Detect which cell encompasses the target text, then output its [x, y] center coordinate. 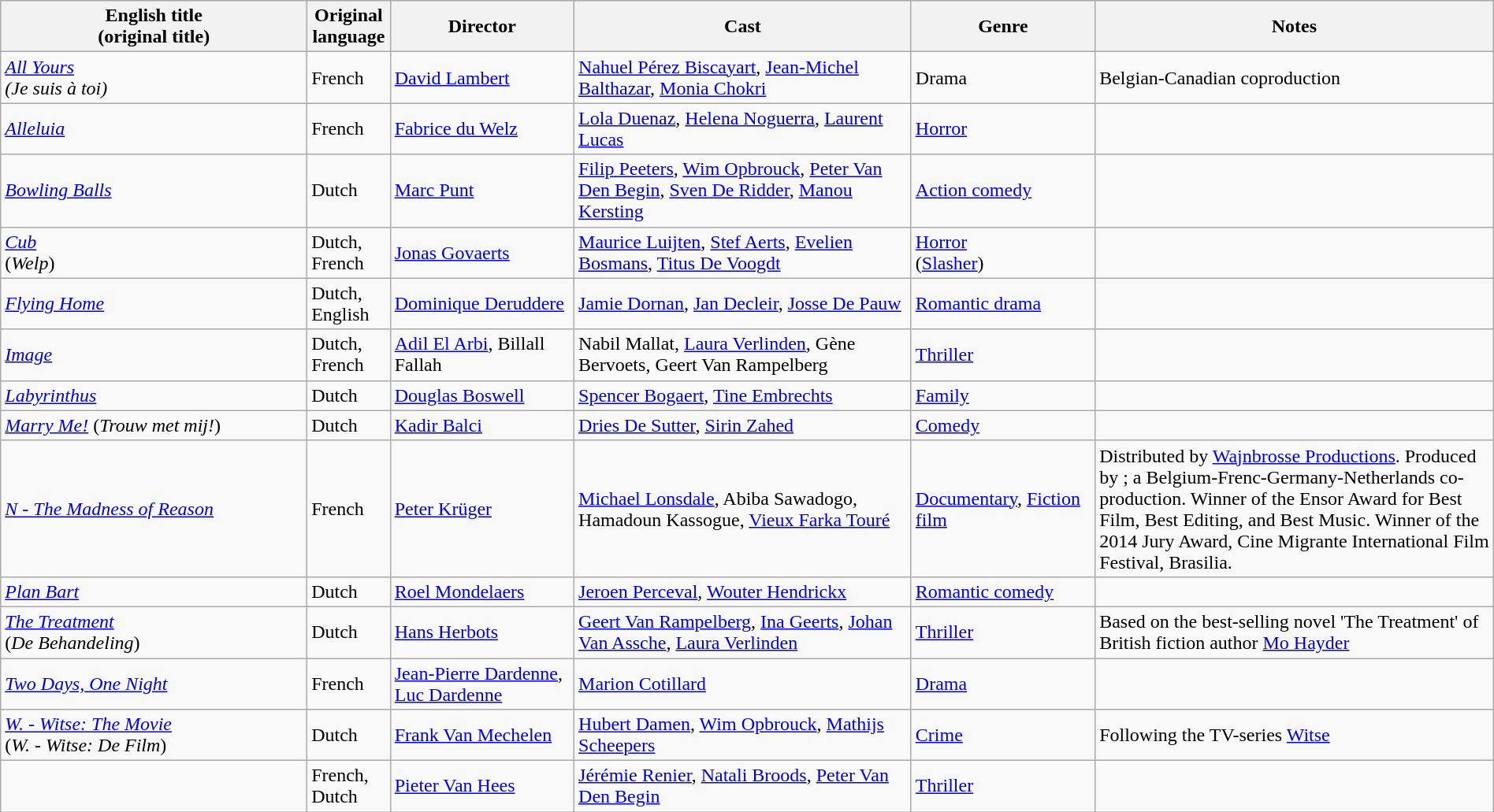
All Yours (Je suis à toi) [154, 77]
Romantic drama [1002, 304]
Jean-Pierre Dardenne, Luc Dardenne [482, 684]
Dutch, English [349, 304]
Lola Duenaz, Helena Noguerra, Laurent Lucas [743, 129]
Peter Krüger [482, 509]
Genre [1002, 27]
Jeroen Perceval, Wouter Hendrickx [743, 591]
Based on the best-selling novel 'The Treatment' of British fiction author Mo Hayder [1295, 632]
Comedy [1002, 425]
Flying Home [154, 304]
Marion Cotillard [743, 684]
Two Days, One Night [154, 684]
Spencer Bogaert, Tine Embrechts [743, 395]
Plan Bart [154, 591]
Labyrinthus [154, 395]
Image [154, 354]
English title (original title) [154, 27]
Fabrice du Welz [482, 129]
W. - Witse: The Movie (W. - Witse: De Film) [154, 736]
Frank Van Mechelen [482, 736]
Bowling Balls [154, 191]
Nahuel Pérez Biscayart, Jean-Michel Balthazar, Monia Chokri [743, 77]
Dries De Sutter, Sirin Zahed [743, 425]
David Lambert [482, 77]
Jonas Govaerts [482, 252]
Romantic comedy [1002, 591]
Documentary, Fiction film [1002, 509]
Family [1002, 395]
French, Dutch [349, 786]
Marc Punt [482, 191]
Douglas Boswell [482, 395]
Roel Mondelaers [482, 591]
Cast [743, 27]
Jamie Dornan, Jan Decleir, Josse De Pauw [743, 304]
Filip Peeters, Wim Opbrouck, Peter Van Den Begin, Sven De Ridder, Manou Kersting [743, 191]
Cub (Welp) [154, 252]
Dominique Deruddere [482, 304]
Belgian-Canadian coproduction [1295, 77]
Horror [1002, 129]
Crime [1002, 736]
Hans Herbots [482, 632]
The Treatment (De Behandeling) [154, 632]
Original language [349, 27]
Geert Van Rampelberg, Ina Geerts, Johan Van Assche, Laura Verlinden [743, 632]
Hubert Damen, Wim Opbrouck, Mathijs Scheepers [743, 736]
Nabil Mallat, Laura Verlinden, Gène Bervoets, Geert Van Rampelberg [743, 354]
Notes [1295, 27]
Director [482, 27]
Horror (Slasher) [1002, 252]
Following the TV-series Witse [1295, 736]
Adil El Arbi, Billall Fallah [482, 354]
Kadir Balci [482, 425]
Marry Me! (Trouw met mij!) [154, 425]
Michael Lonsdale, Abiba Sawadogo, Hamadoun Kassogue, Vieux Farka Touré [743, 509]
Jérémie Renier, Natali Broods, Peter Van Den Begin [743, 786]
Alleluia [154, 129]
N - The Madness of Reason [154, 509]
Maurice Luijten, Stef Aerts, Evelien Bosmans, Titus De Voogdt [743, 252]
Pieter Van Hees [482, 786]
Action comedy [1002, 191]
